Output the (X, Y) coordinate of the center of the cell containing the given text.  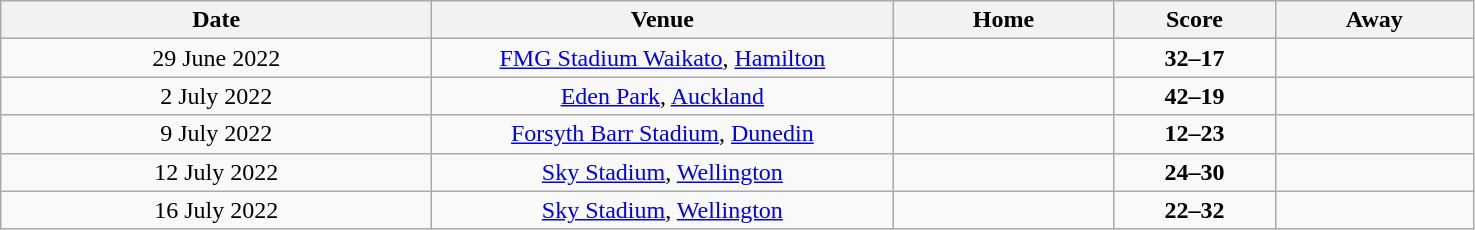
42–19 (1194, 96)
Home (1004, 20)
16 July 2022 (216, 210)
Score (1194, 20)
2 July 2022 (216, 96)
12–23 (1194, 134)
Date (216, 20)
Venue (662, 20)
12 July 2022 (216, 172)
9 July 2022 (216, 134)
22–32 (1194, 210)
Away (1374, 20)
29 June 2022 (216, 58)
24–30 (1194, 172)
32–17 (1194, 58)
Forsyth Barr Stadium, Dunedin (662, 134)
Eden Park, Auckland (662, 96)
FMG Stadium Waikato, Hamilton (662, 58)
